Determine the (X, Y) coordinate at the center of the cell enclosing the given text.  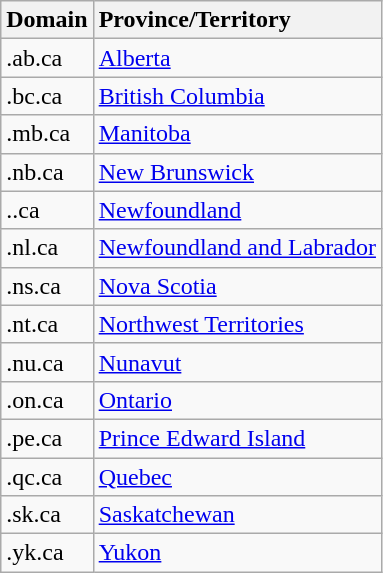
British Columbia (237, 96)
Yukon (237, 553)
.on.ca (47, 400)
.nl.ca (47, 248)
.nu.ca (47, 362)
.yk.ca (47, 553)
Manitoba (237, 134)
.ns.ca (47, 286)
.qc.ca (47, 477)
.mb.ca (47, 134)
.nt.ca (47, 324)
Province/Territory (237, 20)
Domain (47, 20)
Nunavut (237, 362)
..ca (47, 210)
.bc.ca (47, 96)
New Brunswick (237, 172)
Nova Scotia (237, 286)
Alberta (237, 58)
Ontario (237, 400)
.pe.ca (47, 438)
Newfoundland and Labrador (237, 248)
.sk.ca (47, 515)
Prince Edward Island (237, 438)
Saskatchewan (237, 515)
.nb.ca (47, 172)
Quebec (237, 477)
.ab.ca (47, 58)
Newfoundland (237, 210)
Northwest Territories (237, 324)
